Return [X, Y] of the center of cell containing provided text 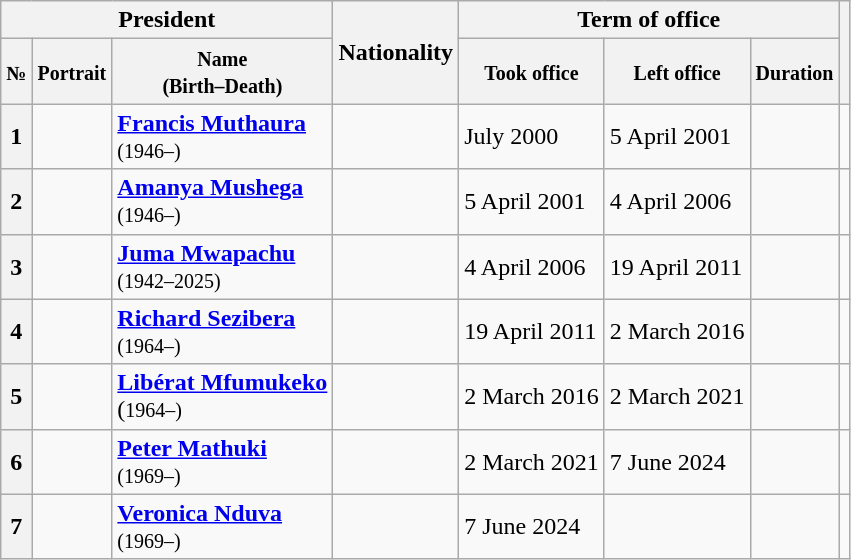
President [167, 20]
Richard Sezibera(1964–) [222, 332]
Term of office [649, 20]
4 [16, 332]
3 [16, 266]
Peter Mathuki(1969–) [222, 462]
Duration [794, 72]
Nationality [396, 52]
5 [16, 396]
Left office [677, 72]
Juma Mwapachu(1942–2025) [222, 266]
Took office [532, 72]
7 [16, 526]
2 [16, 202]
Amanya Mushega(1946–) [222, 202]
6 [16, 462]
Francis Muthaura(1946–) [222, 136]
Name(Birth–Death) [222, 72]
Portrait [72, 72]
Veronica Nduva(1969–) [222, 526]
1 [16, 136]
Libérat Mfumukeko(1964–) [222, 396]
№ [16, 72]
July 2000 [532, 136]
